Find where the given text appears and provide that cell's center as [X, Y] coordinate. 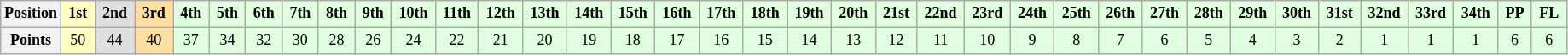
33rd [1431, 14]
5 [1209, 41]
4 [1253, 41]
3rd [154, 14]
10 [987, 41]
19th [810, 14]
1st [78, 14]
28th [1209, 14]
2 [1339, 41]
9th [374, 14]
21 [501, 41]
50 [78, 41]
17th [721, 14]
22 [457, 41]
7 [1120, 41]
16th [677, 14]
9 [1032, 41]
18th [765, 14]
19 [589, 41]
13th [545, 14]
12 [896, 41]
26th [1120, 14]
15th [633, 14]
13 [853, 41]
37 [191, 41]
21st [896, 14]
20th [853, 14]
Points [31, 41]
24 [414, 41]
40 [154, 41]
34 [227, 41]
27th [1164, 14]
20 [545, 41]
30th [1297, 14]
FL [1549, 14]
7th [300, 14]
32nd [1385, 14]
14th [589, 14]
44 [114, 41]
24th [1032, 14]
16 [721, 41]
5th [227, 14]
6th [264, 14]
26 [374, 41]
8 [1077, 41]
12th [501, 14]
31st [1339, 14]
11 [941, 41]
28 [336, 41]
17 [677, 41]
14 [810, 41]
PP [1515, 14]
18 [633, 41]
3 [1297, 41]
34th [1476, 14]
32 [264, 41]
25th [1077, 14]
15 [765, 41]
10th [414, 14]
8th [336, 14]
11th [457, 14]
4th [191, 14]
22nd [941, 14]
2nd [114, 14]
Position [31, 14]
23rd [987, 14]
29th [1253, 14]
30 [300, 41]
